Find where the given text appears and provide that cell's center as (X, Y) coordinate. 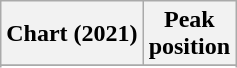
Chart (2021) (72, 34)
Peakposition (189, 34)
